For the text-containing cell, return its midpoint in (X, Y) coordinate format. 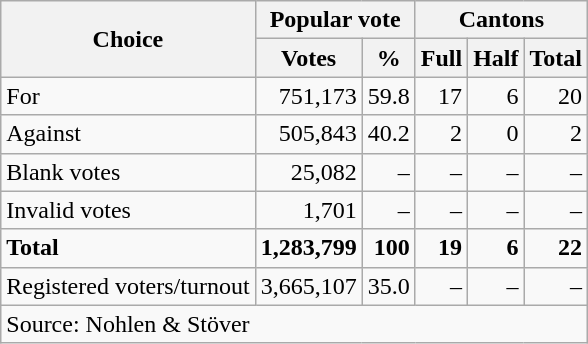
Blank votes (128, 172)
20 (556, 96)
0 (496, 134)
40.2 (388, 134)
Half (496, 58)
25,082 (308, 172)
19 (441, 248)
22 (556, 248)
3,665,107 (308, 286)
100 (388, 248)
Invalid votes (128, 210)
Source: Nohlen & Stöver (294, 324)
% (388, 58)
59.8 (388, 96)
Registered voters/turnout (128, 286)
Popular vote (335, 20)
For (128, 96)
Votes (308, 58)
505,843 (308, 134)
Cantons (501, 20)
Full (441, 58)
35.0 (388, 286)
751,173 (308, 96)
1,283,799 (308, 248)
Against (128, 134)
1,701 (308, 210)
Choice (128, 39)
17 (441, 96)
